Capture the cell that displays the provided text and extract its (x, y) central coordinate. 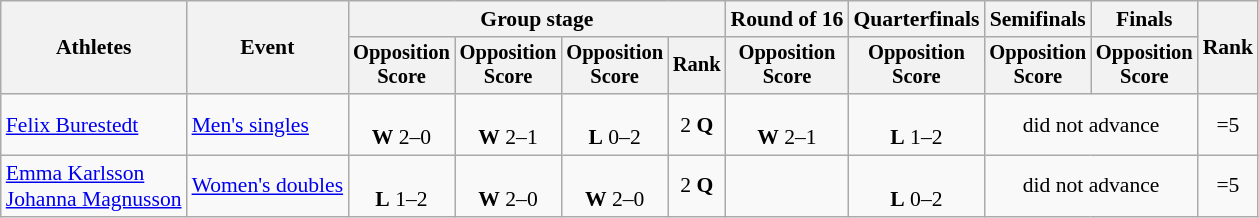
Semifinals (1038, 19)
Athletes (94, 48)
Men's singles (268, 124)
Felix Burestedt (94, 124)
Quarterfinals (916, 19)
Round of 16 (788, 19)
Event (268, 48)
Women's doubles (268, 186)
Finals (1144, 19)
Emma KarlssonJohanna Magnusson (94, 186)
Group stage (536, 19)
